Extract the [X, Y] coordinate from the center of the cell holding the provided text.  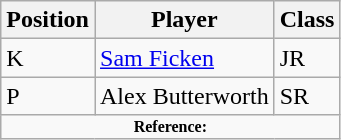
JR [307, 58]
Position [48, 20]
K [48, 58]
Reference: [170, 127]
Player [184, 20]
SR [307, 96]
P [48, 96]
Sam Ficken [184, 58]
Class [307, 20]
Alex Butterworth [184, 96]
